Search for the cell housing the specified text and yield its (X, Y) center coordinate. 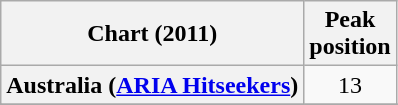
Australia (ARIA Hitseekers) (152, 85)
Peakposition (350, 34)
Chart (2011) (152, 34)
13 (350, 85)
